Return the [x, y] coordinate for the center point of the cell that contains the specified text.  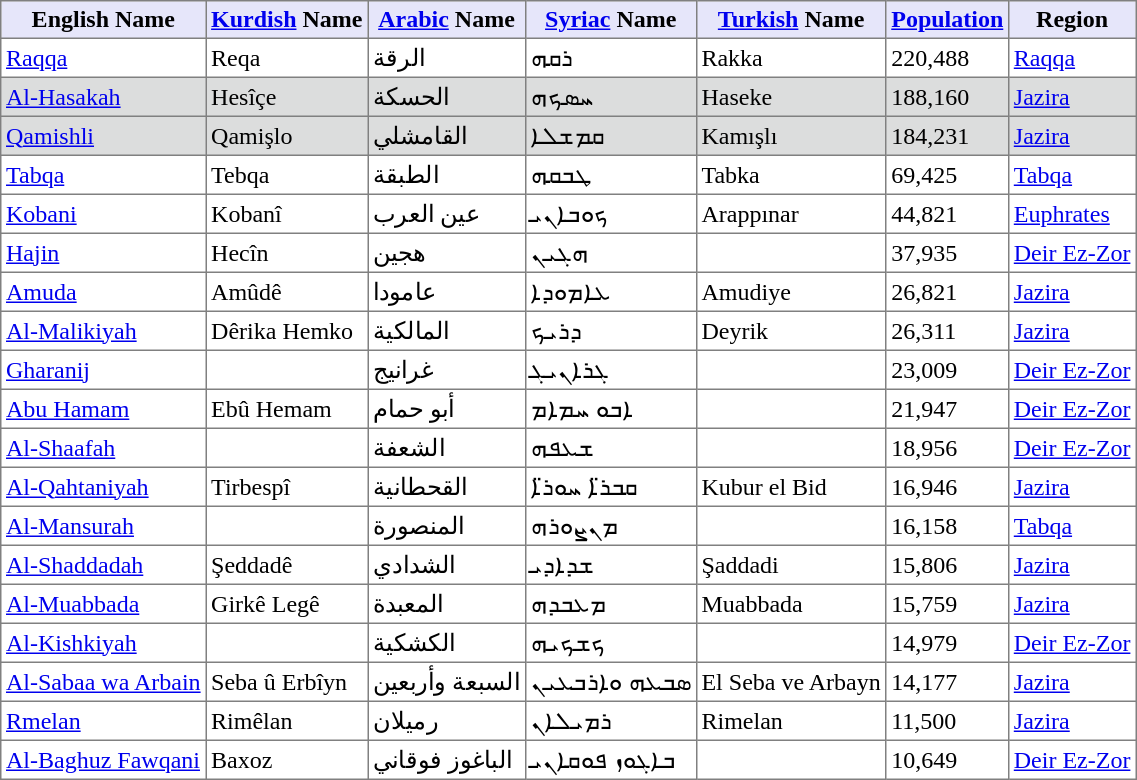
المنصورة [447, 526]
أبو حمام [447, 408]
Rimêlan [287, 720]
غرانيج [447, 370]
11,500 [948, 720]
المالكية [447, 330]
الكشكية [447, 642]
ܗܓܝܢ [610, 252]
ܟܫܟܝܗ [610, 642]
Region [1072, 20]
14,177 [948, 682]
ܫܕܐܕܝ [610, 564]
Al-Mansurah [104, 526]
Turkish Name [791, 20]
المعبدة [447, 604]
Amuda [104, 292]
37,935 [948, 252]
26,311 [948, 330]
Kubur el Bid [791, 486]
21,947 [948, 408]
Tirbespî [287, 486]
ܟܘܒܐܢܝ [610, 214]
Amûdê [287, 292]
ܩܡܫܠܐ [610, 136]
Rimelan [791, 720]
ܓܪܐܢܝܓ [610, 370]
15,806 [948, 564]
Muabbada [791, 604]
188,160 [948, 96]
15,759 [948, 604]
10,649 [948, 760]
Al-Malikiyah [104, 330]
Arabic Name [447, 20]
Arappınar [791, 214]
ܡܢܨܘܪܗ [610, 526]
رميلان [447, 720]
Şeddadê [287, 564]
ܣܒܥܗ ܘܐܪܒܥܝܢ [610, 682]
الشدادي [447, 564]
Syriac Name [610, 20]
Kurdish Name [287, 20]
Abu Hamam [104, 408]
44,821 [948, 214]
Kamışlı [791, 136]
الرقة [447, 58]
Amudiye [791, 292]
Al-Qahtaniyah [104, 486]
Al-Shaddadah [104, 564]
Deyrik [791, 330]
184,231 [948, 136]
ܥܐܡܘܕܐ [610, 292]
Haseke [791, 96]
Al-Sabaa wa Arbain [104, 682]
ܚܣܟܗ [610, 96]
18,956 [948, 448]
Qamishli [104, 136]
69,425 [948, 174]
Kobanî [287, 214]
16,946 [948, 486]
Al-Baghuz Fawqani [104, 760]
السبعة وأربعين [447, 682]
الباغوز فوقاني [447, 760]
Baxoz [287, 760]
Rmelan [104, 720]
Population [948, 20]
هجين [447, 252]
ܡܥܒܕܗ [610, 604]
El Seba ve Arbayn [791, 682]
ܒܐܓܘܙ ܦܘܩܐܢܝ [610, 760]
الحسكة [447, 96]
220,488 [948, 58]
Hesîçe [287, 96]
الطبقة [447, 174]
ܪܩܗ [610, 58]
الشعفة [447, 448]
Gharanij [104, 370]
ܪܡܝܠܐܢ [610, 720]
Al-Hasakah [104, 96]
Hecîn [287, 252]
Hajin [104, 252]
القحطانية [447, 486]
23,009 [948, 370]
Qamişlo [287, 136]
Kobani [104, 214]
Ebû Hemam [287, 408]
Al-Kishkiyah [104, 642]
Al-Muabbada [104, 604]
ܩܒܪ̈ܐ ܚܘܪ̈ܐ [610, 486]
English Name [104, 20]
Euphrates [1072, 214]
26,821 [948, 292]
14,979 [948, 642]
ܕܪܝܟ [610, 330]
Şaddadi [791, 564]
Dêrika Hemko [287, 330]
Tebqa [287, 174]
ܐܒܘ ܚܡܐܡ [610, 408]
عامودا [447, 292]
Al-Shaafah [104, 448]
Girkê Legê [287, 604]
ܫܥܦܗ [610, 448]
Seba û Erbîyn [287, 682]
القامشلي [447, 136]
Tabka [791, 174]
Reqa [287, 58]
عين العرب [447, 214]
16,158 [948, 526]
ܛܒܩܗ [610, 174]
Rakka [791, 58]
